Locate the cell with the specified text and output its [X, Y] center coordinate. 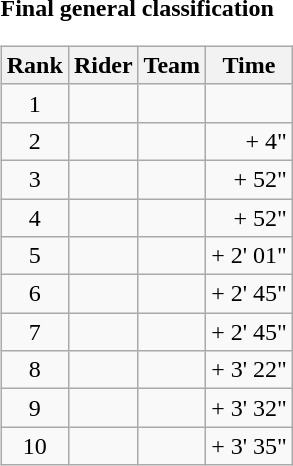
+ 4" [250, 141]
8 [34, 370]
Rider [103, 65]
+ 3' 32" [250, 408]
Time [250, 65]
5 [34, 256]
+ 3' 35" [250, 446]
Rank [34, 65]
1 [34, 103]
+ 3' 22" [250, 370]
6 [34, 294]
3 [34, 179]
2 [34, 141]
+ 2' 01" [250, 256]
7 [34, 332]
10 [34, 446]
9 [34, 408]
Team [172, 65]
4 [34, 217]
